Determine the (x, y) coordinate at the center of the cell enclosing the given text.  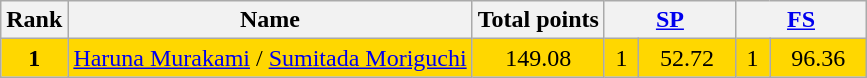
Total points (538, 20)
96.36 (818, 58)
Haruna Murakami / Sumitada Moriguchi (270, 58)
Name (270, 20)
52.72 (688, 58)
149.08 (538, 58)
FS (800, 20)
Rank (34, 20)
SP (670, 20)
